Pinpoint the cell where the given text exists, returning its [x, y] midpoint coordinate. 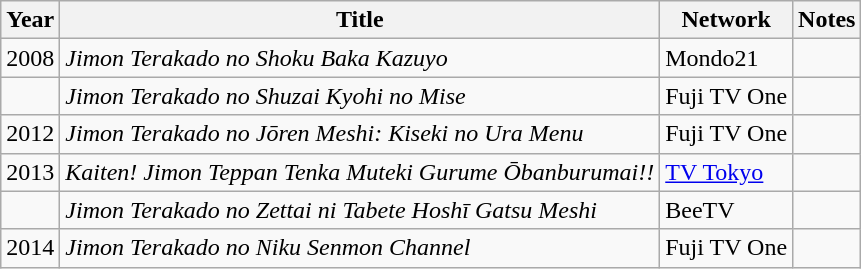
Jimon Terakado no Niku Senmon Channel [360, 248]
Title [360, 20]
Jimon Terakado no Zettai ni Tabete Hoshī Gatsu Meshi [360, 210]
Network [726, 20]
Mondo21 [726, 58]
Notes [827, 20]
2008 [30, 58]
Jimon Terakado no Shuzai Kyohi no Mise [360, 96]
Year [30, 20]
Kaiten! Jimon Teppan Tenka Muteki Gurume Ōbanburumai!! [360, 172]
TV Tokyo [726, 172]
2012 [30, 134]
Jimon Terakado no Shoku Baka Kazuyo [360, 58]
Jimon Terakado no Jōren Meshi: Kiseki no Ura Menu [360, 134]
2014 [30, 248]
BeeTV [726, 210]
2013 [30, 172]
